For the text-containing cell, return its midpoint in (x, y) coordinate format. 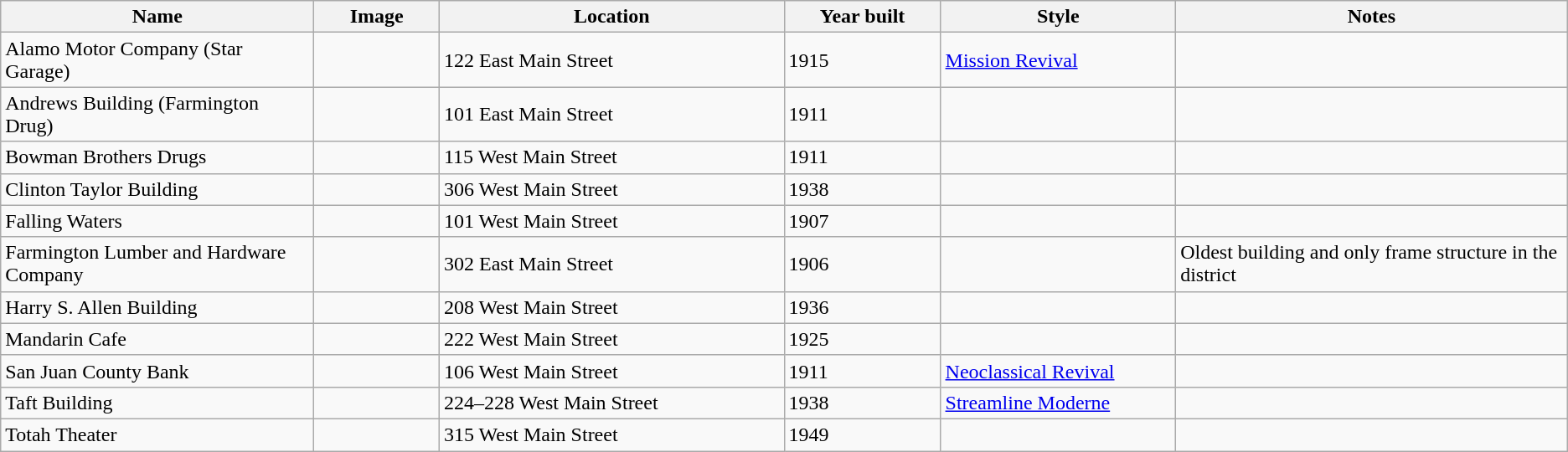
San Juan County Bank (157, 371)
208 West Main Street (611, 307)
Falling Waters (157, 221)
224–228 West Main Street (611, 403)
1906 (863, 265)
Totah Theater (157, 434)
101 West Main Street (611, 221)
222 West Main Street (611, 339)
315 West Main Street (611, 434)
Neoclassical Revival (1059, 371)
Taft Building (157, 403)
Image (377, 17)
Harry S. Allen Building (157, 307)
Andrews Building (Farmington Drug) (157, 114)
1949 (863, 434)
306 West Main Street (611, 189)
Streamline Moderne (1059, 403)
Notes (1372, 17)
Year built (863, 17)
Alamo Motor Company (Star Garage) (157, 60)
Name (157, 17)
Oldest building and only frame structure in the district (1372, 265)
Bowman Brothers Drugs (157, 157)
302 East Main Street (611, 265)
Mandarin Cafe (157, 339)
115 West Main Street (611, 157)
Farmington Lumber and Hardware Company (157, 265)
1907 (863, 221)
1936 (863, 307)
Clinton Taylor Building (157, 189)
Location (611, 17)
122 East Main Street (611, 60)
Style (1059, 17)
106 West Main Street (611, 371)
1915 (863, 60)
1925 (863, 339)
101 East Main Street (611, 114)
Mission Revival (1059, 60)
